Scan for the cell matching the given text and deliver its [X, Y] coordinate at center. 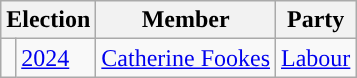
Member [186, 20]
2024 [56, 58]
Election [48, 20]
Party [316, 20]
Labour [316, 58]
Catherine Fookes [186, 58]
